Scan for the cell matching the given text and deliver its [x, y] coordinate at center. 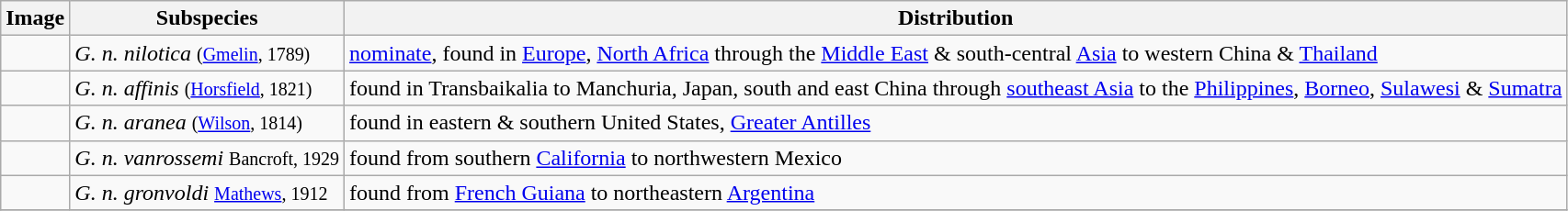
G. n. nilotica (Gmelin, 1789) [208, 53]
found from French Guiana to northeastern Argentina [956, 193]
G. n. affinis (Horsfield, 1821) [208, 88]
nominate, found in Europe, North Africa through the Middle East & south-central Asia to western China & Thailand [956, 53]
Image [35, 18]
found in eastern & southern United States, Greater Antilles [956, 123]
found from southern California to northwestern Mexico [956, 158]
G. n. vanrossemi Bancroft, 1929 [208, 158]
Distribution [956, 18]
G. n. gronvoldi Mathews, 1912 [208, 193]
found in Transbaikalia to Manchuria, Japan, south and east China through southeast Asia to the Philippines, Borneo, Sulawesi & Sumatra [956, 88]
Subspecies [208, 18]
G. n. aranea (Wilson, 1814) [208, 123]
